Return [X, Y] of the center of cell containing provided text 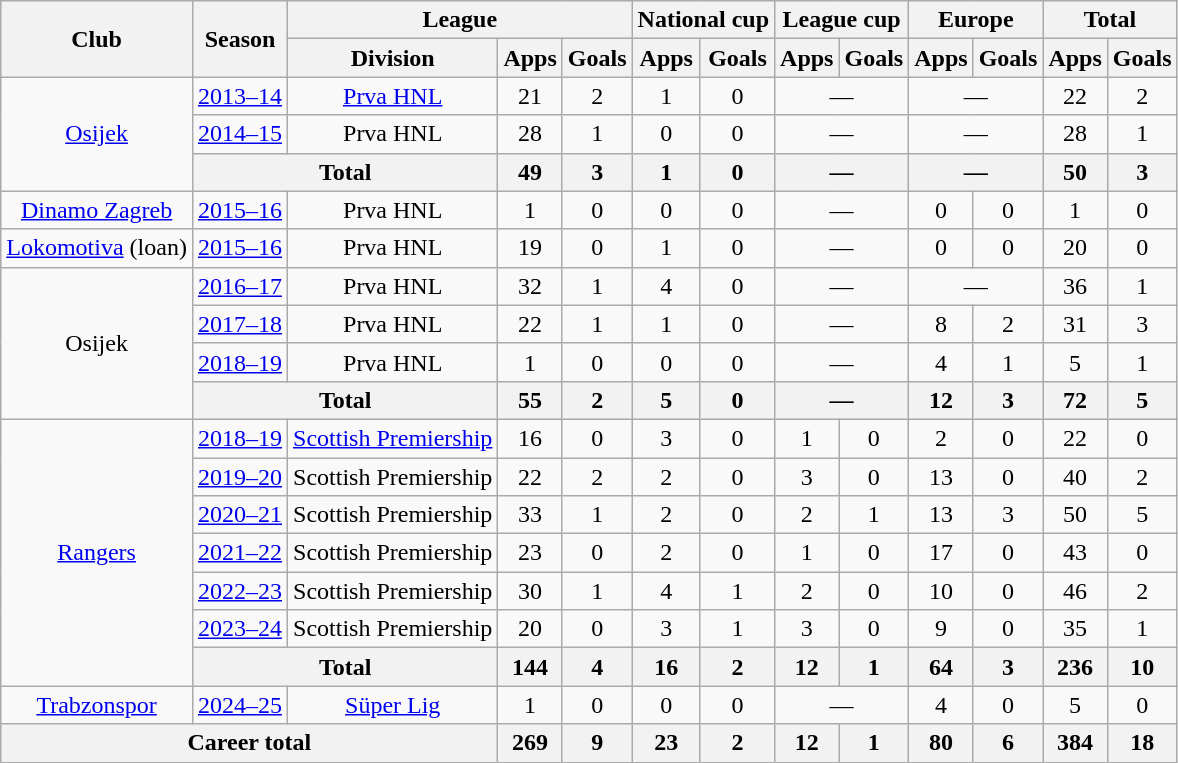
43 [1075, 553]
32 [530, 286]
Lokomotiva (loan) [97, 248]
80 [941, 743]
2020–21 [240, 515]
31 [1075, 324]
236 [1075, 667]
2014–15 [240, 134]
Rangers [97, 552]
40 [1075, 477]
144 [530, 667]
36 [1075, 286]
Dinamo Zagreb [97, 210]
2019–20 [240, 477]
8 [941, 324]
Season [240, 39]
2021–22 [240, 553]
Süper Lig [393, 705]
49 [530, 172]
2016–17 [240, 286]
2024–25 [240, 705]
Club [97, 39]
55 [530, 400]
Career total [250, 743]
Europe [976, 20]
35 [1075, 629]
National cup [703, 20]
2017–18 [240, 324]
64 [941, 667]
269 [530, 743]
League [460, 20]
18 [1142, 743]
21 [530, 96]
33 [530, 515]
2022–23 [240, 591]
30 [530, 591]
17 [941, 553]
Division [393, 58]
384 [1075, 743]
2023–24 [240, 629]
League cup [842, 20]
72 [1075, 400]
19 [530, 248]
Trabzonspor [97, 705]
6 [1008, 743]
46 [1075, 591]
2013–14 [240, 96]
